Detect which cell encompasses the target text, then output its [x, y] center coordinate. 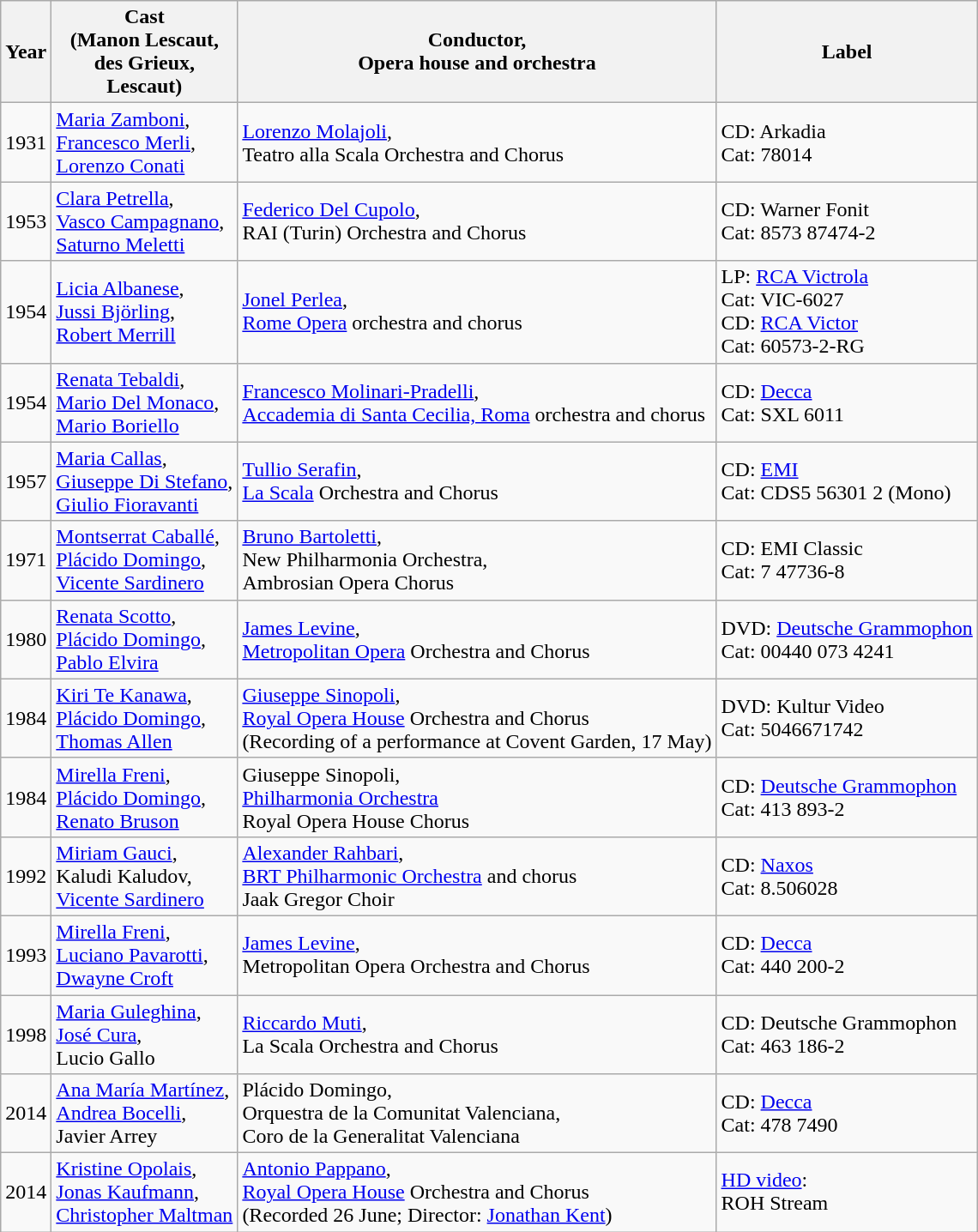
Antonio Pappano,Royal Opera House Orchestra and Chorus(Recorded 26 June; Director: Jonathan Kent) [477, 1193]
CD: EMI ClassicCat: 7 47736-8 [847, 560]
1998 [26, 1035]
Ana María Martínez,Andrea Bocelli,Javier Arrey [144, 1114]
1993 [26, 955]
Miriam Gauci,Kaludi Kaludov,Vicente Sardinero [144, 876]
Tullio Serafin,La Scala Orchestra and Chorus [477, 481]
Conductor,Opera house and orchestra [477, 51]
DVD: Deutsche GrammophonCat: 00440 073 4241 [847, 639]
1957 [26, 481]
CD: DeccaCat: SXL 6011 [847, 402]
Francesco Molinari-Pradelli,Accademia di Santa Cecilia, Roma orchestra and chorus [477, 402]
Licia Albanese,Jussi Björling,Robert Merrill [144, 312]
Label [847, 51]
Bruno Bartoletti,New Philharmonia Orchestra,Ambrosian Opera Chorus [477, 560]
DVD: Kultur VideoCat: 5046671742 [847, 718]
Alexander Rahbari,BRT Philharmonic Orchestra and chorusJaak Gregor Choir [477, 876]
Maria Callas,Giuseppe Di Stefano,Giulio Fioravanti [144, 481]
Renata Tebaldi,Mario Del Monaco,Mario Boriello [144, 402]
Giuseppe Sinopoli,Philharmonia OrchestraRoyal Opera House Chorus [477, 797]
LP: RCA VictrolaCat: VIC-6027CD: RCA VictorCat: 60573-2-RG [847, 312]
1931 [26, 142]
Giuseppe Sinopoli,Royal Opera House Orchestra and Chorus(Recording of a performance at Covent Garden, 17 May) [477, 718]
CD: DeccaCat: 478 7490 [847, 1114]
Riccardo Muti,La Scala Orchestra and Chorus [477, 1035]
Renata Scotto,Plácido Domingo,Pablo Elvira [144, 639]
Clara Petrella,Vasco Campagnano,Saturno Meletti [144, 221]
Mirella Freni,Plácido Domingo,Renato Bruson [144, 797]
CD: ArkadiaCat: 78014 [847, 142]
CD: NaxosCat: 8.506028 [847, 876]
CD: Deutsche GrammophonCat: 413 893-2 [847, 797]
CD: Deutsche GrammophonCat: 463 186-2 [847, 1035]
Lorenzo Molajoli,Teatro alla Scala Orchestra and Chorus [477, 142]
1980 [26, 639]
Maria Zamboni,Francesco Merli,Lorenzo Conati [144, 142]
Kristine Opolais,Jonas Kaufmann,Christopher Maltman [144, 1193]
Jonel Perlea,Rome Opera orchestra and chorus [477, 312]
Year [26, 51]
Plácido Domingo,Orquestra de la Comunitat Valenciana,Coro de la Generalitat Valenciana [477, 1114]
1953 [26, 221]
Kiri Te Kanawa,Plácido Domingo,Thomas Allen [144, 718]
Maria Guleghina,José Cura,Lucio Gallo [144, 1035]
Montserrat Caballé,Plácido Domingo,Vicente Sardinero [144, 560]
Federico Del Cupolo,RAI (Turin) Orchestra and Chorus [477, 221]
1971 [26, 560]
Mirella Freni,Luciano Pavarotti,Dwayne Croft [144, 955]
1992 [26, 876]
HD video:ROH Stream [847, 1193]
Cast(Manon Lescaut,des Grieux,Lescaut) [144, 51]
CD: Warner FonitCat: 8573 87474-2 [847, 221]
CD: DeccaCat: 440 200-2 [847, 955]
CD: EMICat: CDS5 56301 2 (Mono) [847, 481]
